Find where the given text appears and provide that cell's center as (x, y) coordinate. 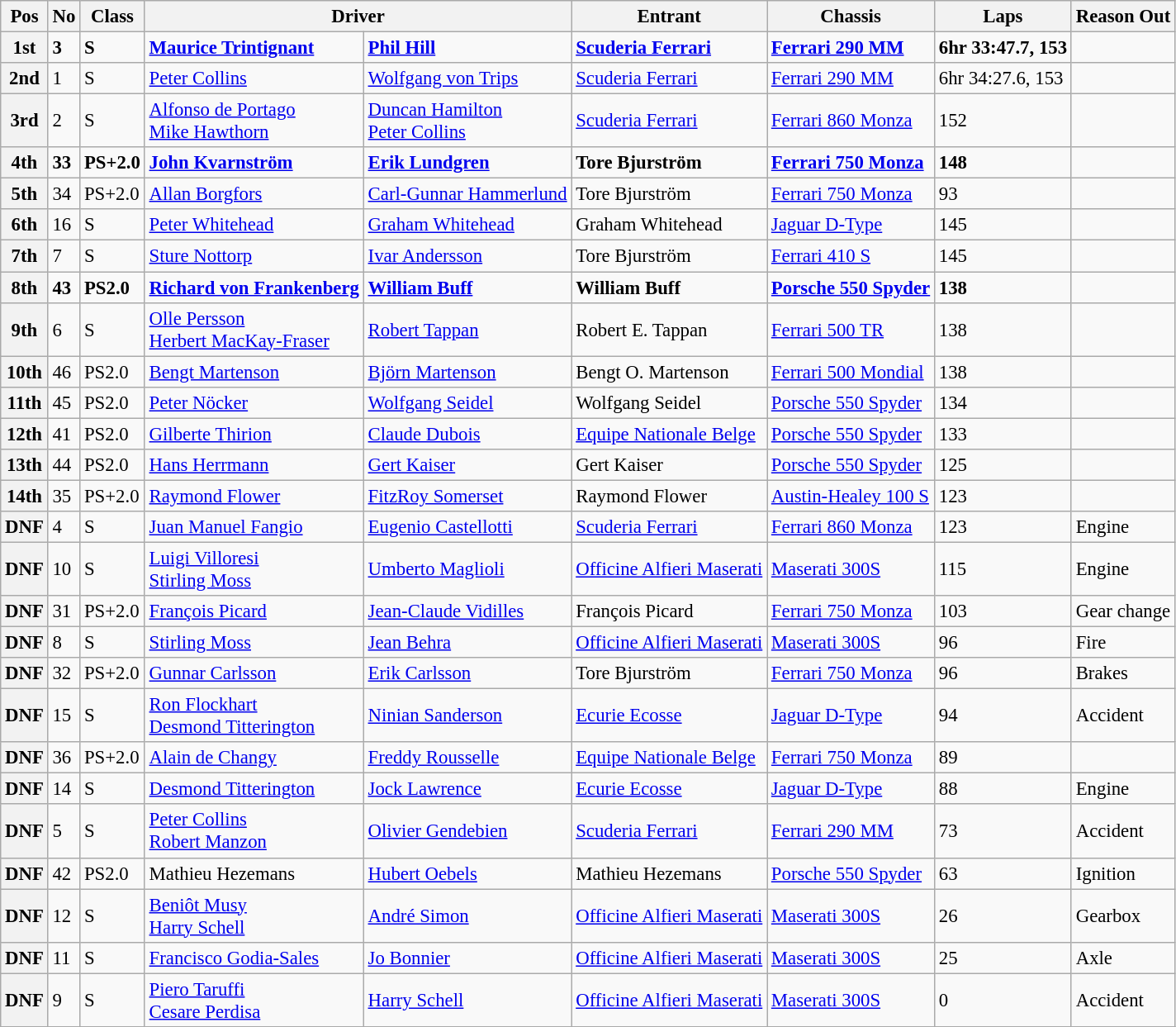
Ninian Sanderson (467, 716)
FitzRoy Somerset (467, 496)
André Simon (467, 915)
2nd (25, 78)
Ferrari 500 TR (851, 329)
Robert Tappan (467, 329)
125 (1003, 465)
Chassis (851, 17)
15 (64, 716)
Desmond Titterington (254, 789)
Ivar Andersson (467, 256)
Jo Bonnier (467, 958)
1 (64, 78)
Sture Nottorp (254, 256)
Gear change (1123, 611)
Austin-Healey 100 S (851, 496)
34 (64, 194)
26 (1003, 915)
Duncan Hamilton Peter Collins (467, 121)
Pos (25, 17)
3rd (25, 121)
Björn Martenson (467, 372)
4 (64, 527)
11th (25, 402)
Stirling Moss (254, 643)
73 (1003, 831)
35 (64, 496)
9 (64, 1000)
No (64, 17)
2 (64, 121)
13th (25, 465)
14th (25, 496)
Entrant (669, 17)
Gunnar Carlsson (254, 673)
16 (64, 226)
33 (64, 163)
Bengt O. Martenson (669, 372)
Olivier Gendebien (467, 831)
Carl-Gunnar Hammerlund (467, 194)
Peter Collins (254, 78)
Allan Borgfors (254, 194)
10th (25, 372)
133 (1003, 434)
152 (1003, 121)
12 (64, 915)
14 (64, 789)
46 (64, 372)
Phil Hill (467, 48)
Laps (1003, 17)
John Kvarnström (254, 163)
7 (64, 256)
Peter Collins Robert Manzon (254, 831)
94 (1003, 716)
88 (1003, 789)
Ron Flockhart Desmond Titterington (254, 716)
6hr 33:47.7, 153 (1003, 48)
Umberto Maglioli (467, 568)
Reason Out (1123, 17)
63 (1003, 873)
36 (64, 758)
148 (1003, 163)
Jean-Claude Vidilles (467, 611)
43 (64, 288)
Brakes (1123, 673)
25 (1003, 958)
1st (25, 48)
Fire (1123, 643)
6hr 34:27.6, 153 (1003, 78)
Axle (1123, 958)
134 (1003, 402)
4th (25, 163)
45 (64, 402)
Gearbox (1123, 915)
8th (25, 288)
Wolfgang von Trips (467, 78)
Robert E. Tappan (669, 329)
Richard von Frankenberg (254, 288)
Juan Manuel Fangio (254, 527)
Hubert Oebels (467, 873)
Eugenio Castellotti (467, 527)
Ferrari 410 S (851, 256)
12th (25, 434)
42 (64, 873)
6 (64, 329)
Luigi Villoresi Stirling Moss (254, 568)
Alfonso de Portago Mike Hawthorn (254, 121)
41 (64, 434)
8 (64, 643)
Ignition (1123, 873)
3 (64, 48)
103 (1003, 611)
93 (1003, 194)
Peter Whitehead (254, 226)
44 (64, 465)
7th (25, 256)
Maurice Trintignant (254, 48)
32 (64, 673)
Beniôt Musy Harry Schell (254, 915)
Piero Taruffi Cesare Perdisa (254, 1000)
89 (1003, 758)
Bengt Martenson (254, 372)
Francisco Godia-Sales (254, 958)
Class (112, 17)
Jean Behra (467, 643)
Erik Lundgren (467, 163)
Jock Lawrence (467, 789)
Gilberte Thirion (254, 434)
10 (64, 568)
Olle Persson Herbert MacKay-Fraser (254, 329)
9th (25, 329)
Erik Carlsson (467, 673)
Driver (358, 17)
5 (64, 831)
115 (1003, 568)
Claude Dubois (467, 434)
Freddy Rousselle (467, 758)
Hans Herrmann (254, 465)
31 (64, 611)
5th (25, 194)
Peter Nöcker (254, 402)
6th (25, 226)
0 (1003, 1000)
Harry Schell (467, 1000)
11 (64, 958)
Ferrari 500 Mondial (851, 372)
Alain de Changy (254, 758)
